Detect which cell encompasses the target text, then output its (X, Y) center coordinate. 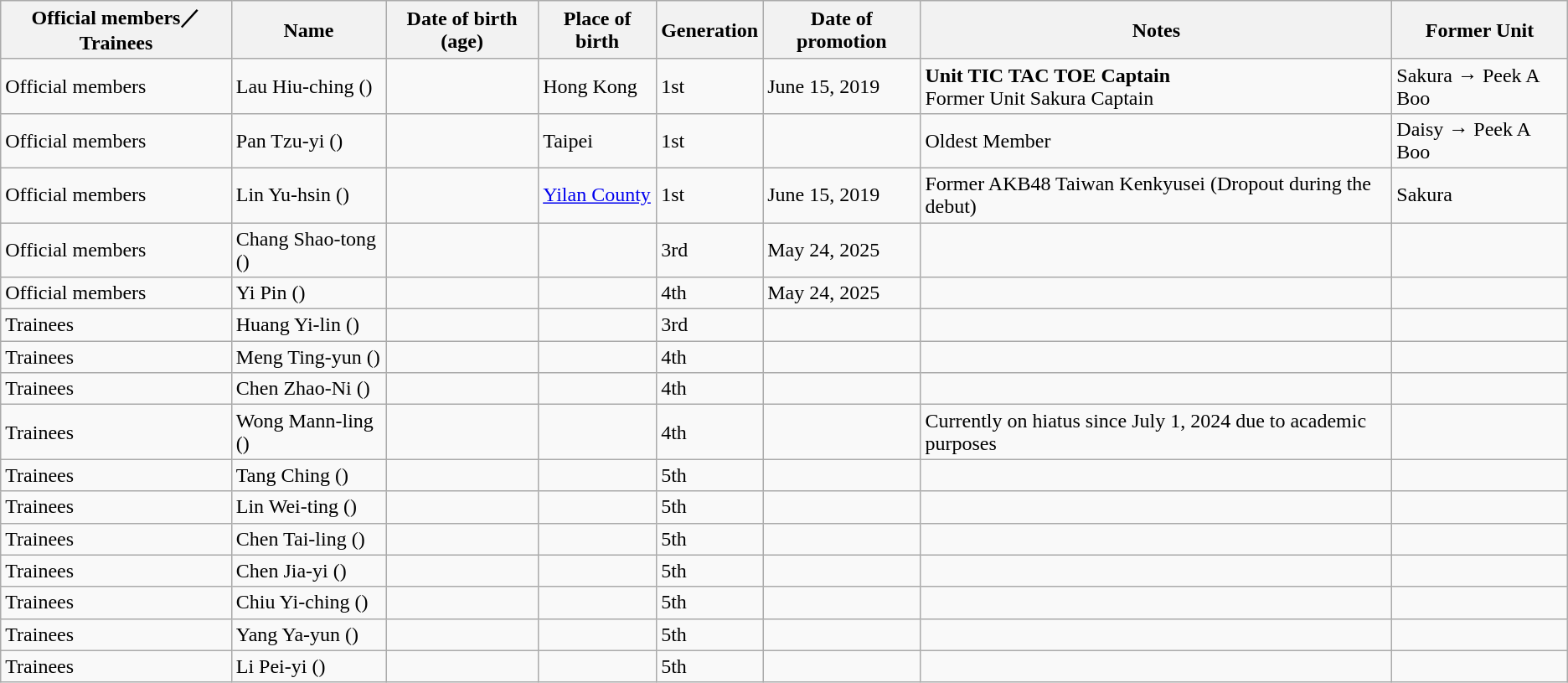
Hong Kong (598, 85)
Oldest Member (1156, 141)
Yi Pin () (308, 293)
Notes (1156, 30)
Date of promotion (842, 30)
Lin Wei-ting () (308, 507)
Former Unit (1479, 30)
Pan Tzu-yi () (308, 141)
Daisy → Peek A Boo (1479, 141)
Place of birth (598, 30)
Chiu Yi-ching () (308, 603)
Yilan County (598, 194)
Lau Hiu-ching () (308, 85)
Chen Zhao-Ni () (308, 389)
Official members／Trainees (116, 30)
Chen Jia-yi () (308, 571)
Sakura (1479, 194)
Lin Yu-hsin () (308, 194)
Former AKB48 Taiwan Kenkyusei (Dropout during the debut) (1156, 194)
Chen Tai-ling () (308, 539)
Unit TIC TAC TOE CaptainFormer Unit Sakura Captain (1156, 85)
Yang Ya-yun () (308, 634)
Currently on hiatus since July 1, 2024 due to academic purposes (1156, 432)
Date of birth (age) (462, 30)
Li Pei-yi () (308, 666)
Wong Mann-ling () (308, 432)
Taipei (598, 141)
Chang Shao-tong () (308, 250)
Sakura → Peek A Boo (1479, 85)
Huang Yi-lin () (308, 325)
Tang Ching () (308, 475)
Generation (710, 30)
Meng Ting-yun () (308, 357)
Name (308, 30)
